From the cell containing the given text, extract its center point as (X, Y) coordinate. 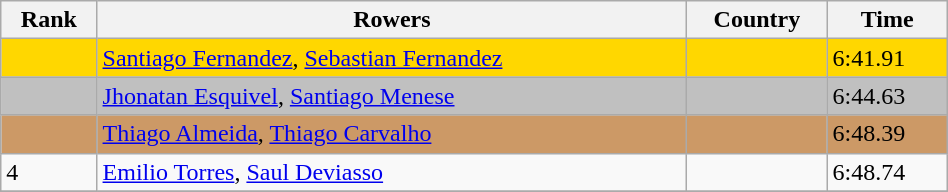
Thiago Almeida, Thiago Carvalho (392, 134)
Rowers (392, 20)
6:41.91 (887, 58)
Time (887, 20)
6:48.74 (887, 172)
6:48.39 (887, 134)
Emilio Torres, Saul Deviasso (392, 172)
4 (49, 172)
6:44.63 (887, 96)
Santiago Fernandez, Sebastian Fernandez (392, 58)
Country (757, 20)
Rank (49, 20)
Jhonatan Esquivel, Santiago Menese (392, 96)
